Determine the [x, y] coordinate at the center of the cell enclosing the given text.  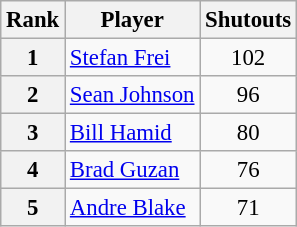
Rank [33, 20]
2 [33, 95]
Andre Blake [132, 208]
102 [248, 58]
96 [248, 95]
Brad Guzan [132, 170]
3 [33, 133]
Sean Johnson [132, 95]
Player [132, 20]
Stefan Frei [132, 58]
Bill Hamid [132, 133]
5 [33, 208]
76 [248, 170]
1 [33, 58]
80 [248, 133]
4 [33, 170]
Shutouts [248, 20]
71 [248, 208]
